Provide the (X, Y) coordinate of the cell's center where the given text is located.  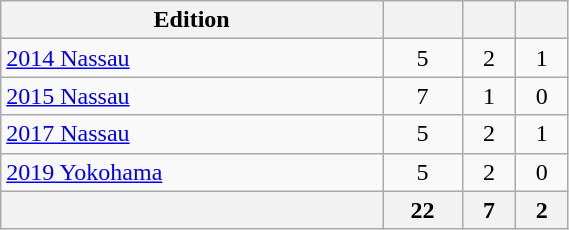
2019 Yokohama (192, 172)
2014 Nassau (192, 58)
Edition (192, 20)
2017 Nassau (192, 134)
22 (423, 210)
2015 Nassau (192, 96)
